Detect which cell encompasses the target text, then output its (X, Y) center coordinate. 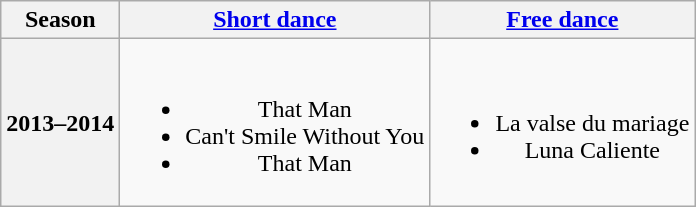
La valse du mariage Luna Caliente (562, 122)
2013–2014 (60, 122)
Short dance (275, 20)
That Man Can't Smile Without You That Man (275, 122)
Free dance (562, 20)
Season (60, 20)
